Determine the [x, y] coordinate at the center of the cell enclosing the given text.  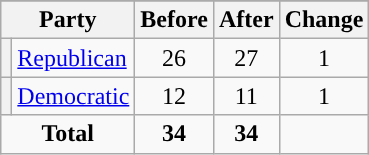
12 [174, 96]
Before [174, 20]
After [246, 20]
11 [246, 96]
Party [68, 20]
26 [174, 58]
Republican [74, 58]
Total [68, 134]
Change [324, 20]
Democratic [74, 96]
27 [246, 58]
